Return (x, y) of the center of cell containing provided text 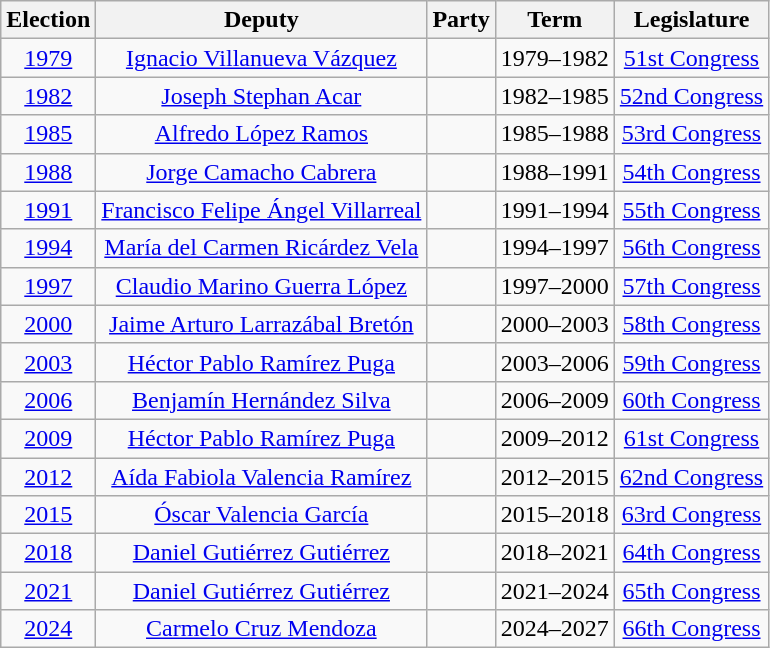
Carmelo Cruz Mendoza (262, 629)
Claudio Marino Guerra López (262, 286)
1988 (48, 172)
2024 (48, 629)
2018 (48, 553)
52nd Congress (691, 96)
2003 (48, 362)
62nd Congress (691, 477)
1991 (48, 210)
2012 (48, 477)
2024–2027 (554, 629)
Deputy (262, 20)
2006 (48, 400)
65th Congress (691, 591)
1979 (48, 58)
2012–2015 (554, 477)
1985–1988 (554, 134)
1988–1991 (554, 172)
54th Congress (691, 172)
Alfredo López Ramos (262, 134)
2003–2006 (554, 362)
Benjamín Hernández Silva (262, 400)
2000–2003 (554, 324)
Jaime Arturo Larrazábal Bretón (262, 324)
Aída Fabiola Valencia Ramírez (262, 477)
55th Congress (691, 210)
60th Congress (691, 400)
56th Congress (691, 248)
1979–1982 (554, 58)
59th Congress (691, 362)
Ignacio Villanueva Vázquez (262, 58)
61st Congress (691, 438)
2015 (48, 515)
Francisco Felipe Ángel Villarreal (262, 210)
Term (554, 20)
2006–2009 (554, 400)
66th Congress (691, 629)
64th Congress (691, 553)
Joseph Stephan Acar (262, 96)
2018–2021 (554, 553)
51st Congress (691, 58)
1982–1985 (554, 96)
57th Congress (691, 286)
1997 (48, 286)
2000 (48, 324)
2009–2012 (554, 438)
Election (48, 20)
2021 (48, 591)
1991–1994 (554, 210)
Jorge Camacho Cabrera (262, 172)
63rd Congress (691, 515)
53rd Congress (691, 134)
58th Congress (691, 324)
Legislature (691, 20)
2015–2018 (554, 515)
Party (461, 20)
1985 (48, 134)
1994 (48, 248)
1994–1997 (554, 248)
2021–2024 (554, 591)
1997–2000 (554, 286)
María del Carmen Ricárdez Vela (262, 248)
Óscar Valencia García (262, 515)
2009 (48, 438)
1982 (48, 96)
